Search for the cell housing the specified text and yield its (x, y) center coordinate. 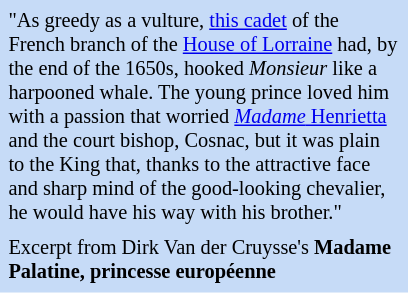
Excerpt from Dirk Van der Cruysse's Madame Palatine, princesse européenne (204, 260)
